Search for the cell housing the specified text and yield its [x, y] center coordinate. 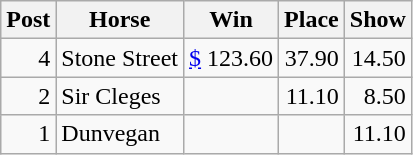
4 [28, 58]
37.90 [312, 58]
Win [232, 20]
2 [28, 96]
Dunvegan [120, 134]
8.50 [378, 96]
Post [28, 20]
Sir Cleges [120, 96]
1 [28, 134]
Place [312, 20]
Show [378, 20]
Horse [120, 20]
$ 123.60 [232, 58]
Stone Street [120, 58]
14.50 [378, 58]
